Pinpoint the cell where the given text exists, returning its (X, Y) midpoint coordinate. 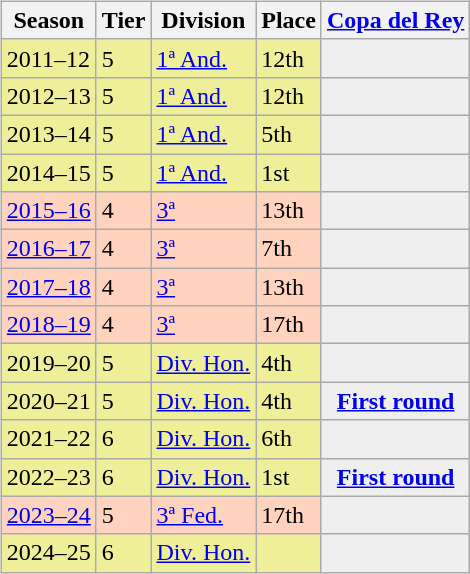
2017–18 (48, 287)
2022–23 (48, 477)
3ª Fed. (204, 515)
2021–22 (48, 439)
Tier (124, 20)
2013–14 (48, 134)
5th (289, 134)
2020–21 (48, 401)
2012–13 (48, 96)
Division (204, 20)
2019–20 (48, 363)
2018–19 (48, 325)
2011–12 (48, 58)
Place (289, 20)
2015–16 (48, 211)
Season (48, 20)
2014–15 (48, 173)
6th (289, 439)
Copa del Rey (395, 20)
2023–24 (48, 515)
7th (289, 249)
2024–25 (48, 553)
2016–17 (48, 249)
